Detect which cell encompasses the target text, then output its (x, y) center coordinate. 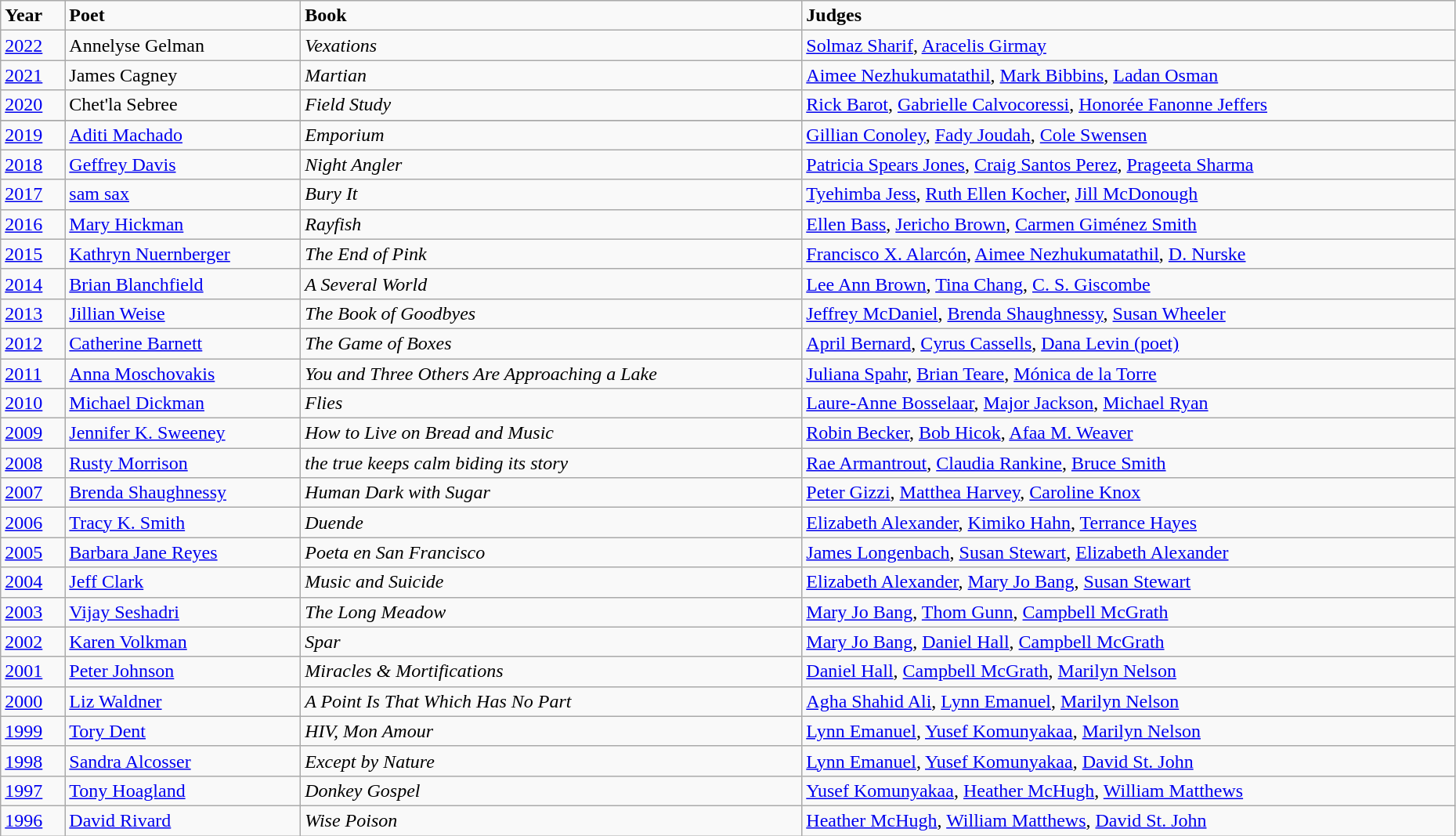
2014 (33, 284)
2022 (33, 45)
Juliana Spahr, Brian Teare, Mónica de la Torre (1129, 374)
A Point Is That Which Has No Part (551, 701)
2001 (33, 671)
2012 (33, 343)
2009 (33, 433)
1998 (33, 761)
Tony Hoagland (183, 791)
Jillian Weise (183, 313)
Elizabeth Alexander, Mary Jo Bang, Susan Stewart (1129, 582)
1997 (33, 791)
How to Live on Bread and Music (551, 433)
The Long Meadow (551, 612)
The Game of Boxes (551, 343)
Mary Jo Bang, Thom Gunn, Campbell McGrath (1129, 612)
Emporium (551, 135)
Lynn Emanuel, Yusef Komunyakaa, David St. John (1129, 761)
You and Three Others Are Approaching a Lake (551, 374)
2002 (33, 642)
Duende (551, 523)
Rusty Morrison (183, 463)
Brian Blanchfield (183, 284)
2019 (33, 135)
Aditi Machado (183, 135)
Chet'la Sebree (183, 105)
Vexations (551, 45)
Mary Hickman (183, 224)
Kathryn Nuernberger (183, 254)
Gillian Conoley, Fady Joudah, Cole Swensen (1129, 135)
Sandra Alcosser (183, 761)
2008 (33, 463)
Rae Armantrout, Claudia Rankine, Bruce Smith (1129, 463)
2000 (33, 701)
Karen Volkman (183, 642)
Daniel Hall, Campbell McGrath, Marilyn Nelson (1129, 671)
Yusef Komunyakaa, Heather McHugh, William Matthews (1129, 791)
James Cagney (183, 75)
A Several World (551, 284)
2010 (33, 404)
Heather McHugh, William Matthews, David St. John (1129, 820)
2018 (33, 165)
2013 (33, 313)
Martian (551, 75)
Solmaz Sharif, Aracelis Girmay (1129, 45)
Bury It (551, 194)
Lee Ann Brown, Tina Chang, C. S. Giscombe (1129, 284)
Donkey Gospel (551, 791)
Rick Barot, Gabrielle Calvocoressi, Honorée Fanonne Jeffers (1129, 105)
Jeff Clark (183, 582)
Year (33, 16)
Spar (551, 642)
David Rivard (183, 820)
Mary Jo Bang, Daniel Hall, Campbell McGrath (1129, 642)
Ellen Bass, Jericho Brown, Carmen Giménez Smith (1129, 224)
James Longenbach, Susan Stewart, Elizabeth Alexander (1129, 552)
2020 (33, 105)
Barbara Jane Reyes (183, 552)
Jeffrey McDaniel, Brenda Shaughnessy, Susan Wheeler (1129, 313)
Except by Nature (551, 761)
Aimee Nezhukumatathil, Mark Bibbins, Ladan Osman (1129, 75)
Miracles & Mortifications (551, 671)
sam sax (183, 194)
Peter Johnson (183, 671)
April Bernard, Cyrus Cassells, Dana Levin (poet) (1129, 343)
2016 (33, 224)
2006 (33, 523)
Laure-Anne Bosselaar, Major Jackson, Michael Ryan (1129, 404)
Field Study (551, 105)
Rayfish (551, 224)
Judges (1129, 16)
Music and Suicide (551, 582)
Tory Dent (183, 731)
2004 (33, 582)
Lynn Emanuel, Yusef Komunyakaa, Marilyn Nelson (1129, 731)
Liz Waldner (183, 701)
Catherine Barnett (183, 343)
Geffrey Davis (183, 165)
1996 (33, 820)
HIV, Mon Amour (551, 731)
Night Angler (551, 165)
2017 (33, 194)
Human Dark with Sugar (551, 493)
Michael Dickman (183, 404)
Elizabeth Alexander, Kimiko Hahn, Terrance Hayes (1129, 523)
Flies (551, 404)
Vijay Seshadri (183, 612)
Tyehimba Jess, Ruth Ellen Kocher, Jill McDonough (1129, 194)
2005 (33, 552)
The Book of Goodbyes (551, 313)
the true keeps calm biding its story (551, 463)
Peter Gizzi, Matthea Harvey, Caroline Knox (1129, 493)
Poeta en San Francisco (551, 552)
Francisco X. Alarcón, Aimee Nezhukumatathil, D. Nurske (1129, 254)
The End of Pink (551, 254)
1999 (33, 731)
Brenda Shaughnessy (183, 493)
Tracy K. Smith (183, 523)
Anna Moschovakis (183, 374)
Annelyse Gelman (183, 45)
2015 (33, 254)
2011 (33, 374)
2003 (33, 612)
Robin Becker, Bob Hicok, Afaa M. Weaver (1129, 433)
2021 (33, 75)
Wise Poison (551, 820)
Poet (183, 16)
2007 (33, 493)
Patricia Spears Jones, Craig Santos Perez, Prageeta Sharma (1129, 165)
Agha Shahid Ali, Lynn Emanuel, Marilyn Nelson (1129, 701)
Book (551, 16)
Jennifer K. Sweeney (183, 433)
